Detect which cell encompasses the target text, then output its [X, Y] center coordinate. 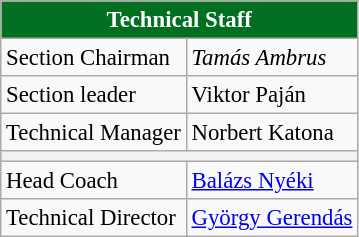
Technical Manager [94, 133]
Norbert Katona [272, 133]
Head Coach [94, 181]
Technical Staff [180, 20]
Tamás Ambrus [272, 58]
Section Chairman [94, 58]
Viktor Paján [272, 95]
Section leader [94, 95]
Balázs Nyéki [272, 181]
